Identify which cell holds the provided text, then report its [x, y] central coordinate. 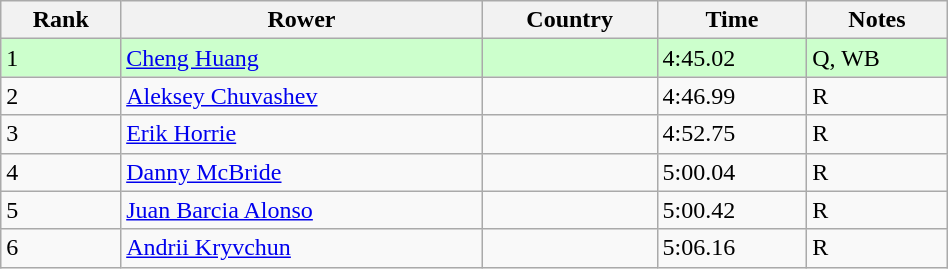
5:06.16 [732, 248]
2 [61, 96]
Andrii Kryvchun [302, 248]
Time [732, 20]
Aleksey Chuvashev [302, 96]
Danny McBride [302, 172]
Juan Barcia Alonso [302, 210]
4 [61, 172]
Rower [302, 20]
Cheng Huang [302, 58]
6 [61, 248]
4:46.99 [732, 96]
5:00.04 [732, 172]
5 [61, 210]
Erik Horrie [302, 134]
3 [61, 134]
Q, WB [878, 58]
5:00.42 [732, 210]
4:52.75 [732, 134]
4:45.02 [732, 58]
Country [570, 20]
Notes [878, 20]
1 [61, 58]
Rank [61, 20]
